From the cell containing the given text, extract its center point as [X, Y] coordinate. 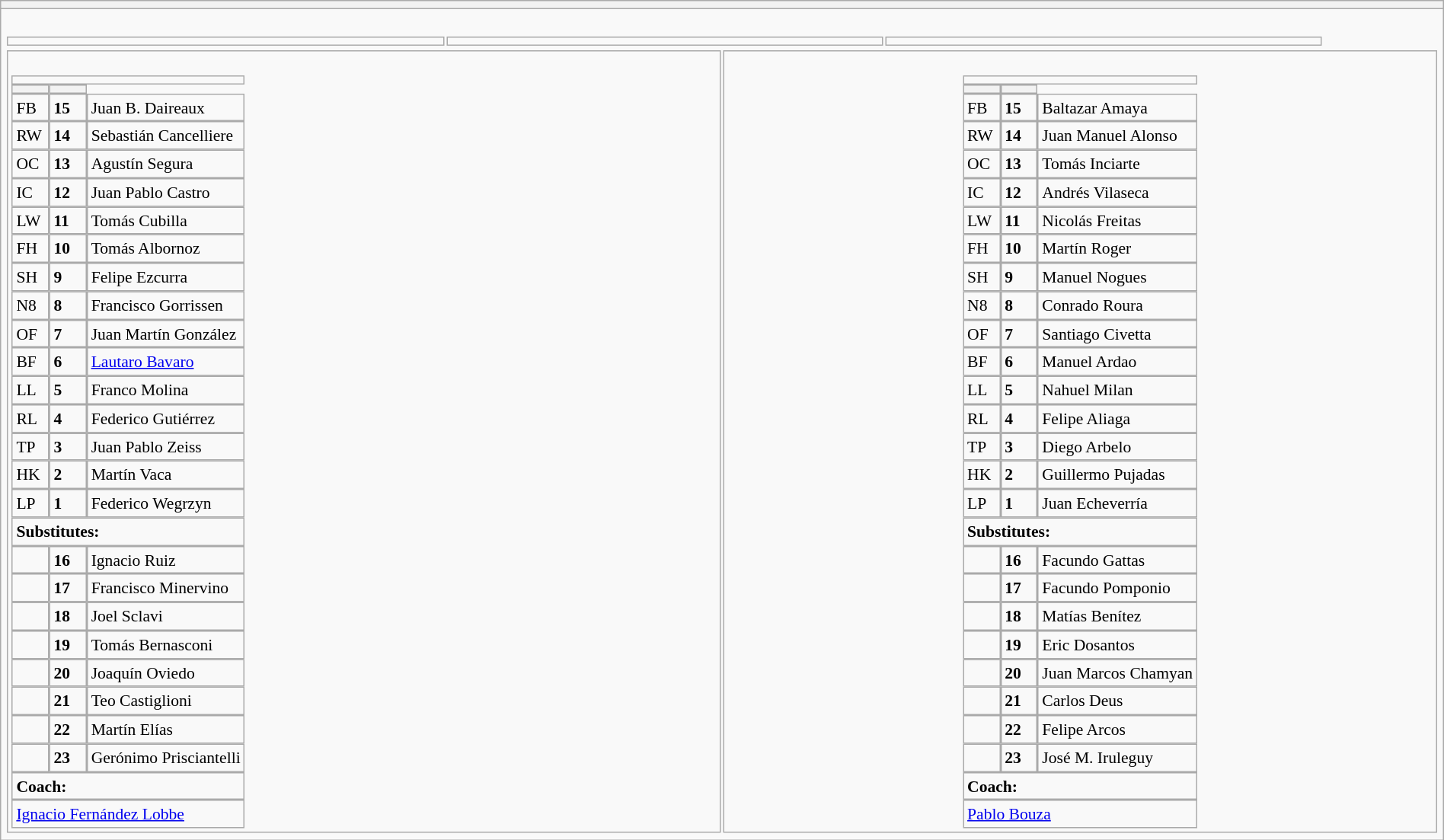
Nahuel Milan [1117, 390]
Franco Molina [166, 390]
Martín Roger [1117, 248]
Tomás Inciarte [1117, 164]
José M. Iruleguy [1117, 757]
Juan B. Daireaux [166, 107]
Ignacio Fernández Lobbe [129, 815]
Tomás Bernasconi [166, 644]
Baltazar Amaya [1117, 107]
Juan Pablo Castro [166, 192]
Juan Martín González [166, 334]
Matías Benítez [1117, 617]
Conrado Roura [1117, 305]
Facundo Pomponio [1117, 588]
Pablo Bouza [1080, 815]
Diego Arbelo [1117, 446]
Agustín Segura [166, 164]
Teo Castiglioni [166, 701]
Eric Dosantos [1117, 644]
Manuel Nogues [1117, 277]
Felipe Aliaga [1117, 419]
Federico Wegrzyn [166, 503]
Joel Sclavi [166, 617]
Martín Elías [166, 730]
Juan Pablo Zeiss [166, 446]
Martín Vaca [166, 475]
Francisco Minervino [166, 588]
Carlos Deus [1117, 701]
Gerónimo Prisciantelli [166, 757]
Juan Echeverría [1117, 503]
Felipe Ezcurra [166, 277]
Francisco Gorrissen [166, 305]
Nicolás Freitas [1117, 221]
Facundo Gattas [1117, 559]
Manuel Ardao [1117, 363]
Juan Manuel Alonso [1117, 136]
Felipe Arcos [1117, 730]
Sebastián Cancelliere [166, 136]
Lautaro Bavaro [166, 363]
Ignacio Ruiz [166, 559]
Tomás Albornoz [166, 248]
Joaquín Oviedo [166, 673]
Tomás Cubilla [166, 221]
Andrés Vilaseca [1117, 192]
Federico Gutiérrez [166, 419]
Guillermo Pujadas [1117, 475]
Juan Marcos Chamyan [1117, 673]
Santiago Civetta [1117, 334]
